Extract the (x, y) coordinate from the center of the cell holding the provided text.  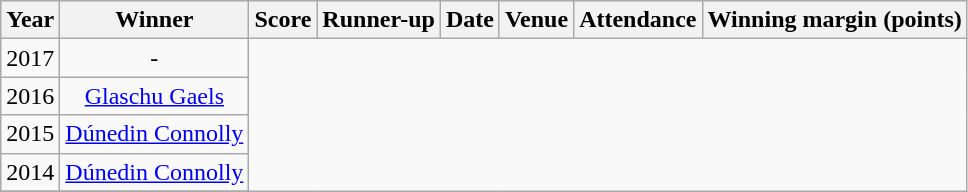
Glaschu Gaels (154, 96)
Winning margin (points) (834, 20)
2015 (30, 134)
2017 (30, 58)
Runner-up (379, 20)
Date (470, 20)
Venue (536, 20)
Winner (154, 20)
- (154, 58)
Year (30, 20)
Attendance (638, 20)
2016 (30, 96)
2014 (30, 172)
Score (283, 20)
